For the text-containing cell, return its midpoint in [x, y] coordinate format. 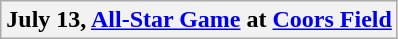
July 13, All-Star Game at Coors Field [200, 20]
